Scan for the cell matching the given text and deliver its (x, y) coordinate at center. 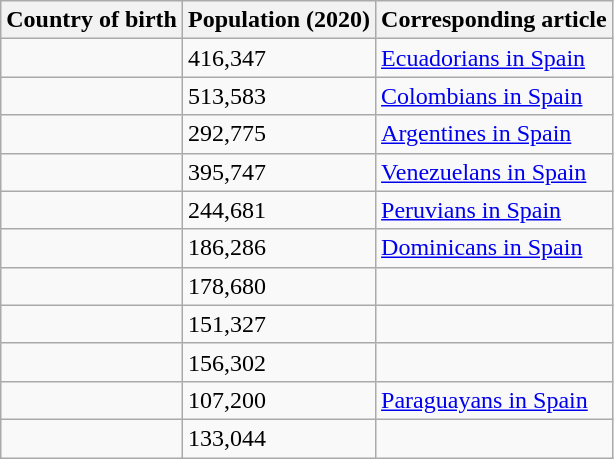
Population (2020) (278, 20)
Corresponding article (494, 20)
Colombians in Spain (494, 96)
Country of birth (92, 20)
Ecuadorians in Spain (494, 58)
186,286 (278, 248)
151,327 (278, 324)
156,302 (278, 362)
292,775 (278, 134)
Venezuelans in Spain (494, 172)
178,680 (278, 286)
107,200 (278, 400)
416,347 (278, 58)
Peruvians in Spain (494, 210)
244,681 (278, 210)
Dominicans in Spain (494, 248)
Argentines in Spain (494, 134)
513,583 (278, 96)
395,747 (278, 172)
133,044 (278, 438)
Paraguayans in Spain (494, 400)
